From the cell containing the given text, extract its center point as [X, Y] coordinate. 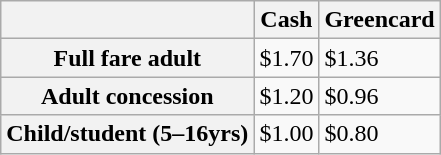
$1.36 [380, 58]
$1.20 [286, 96]
Child/student (5–16yrs) [128, 134]
Cash [286, 20]
$0.80 [380, 134]
Full fare adult [128, 58]
$0.96 [380, 96]
Greencard [380, 20]
$1.00 [286, 134]
Adult concession [128, 96]
$1.70 [286, 58]
